Capture the cell that displays the provided text and extract its (x, y) central coordinate. 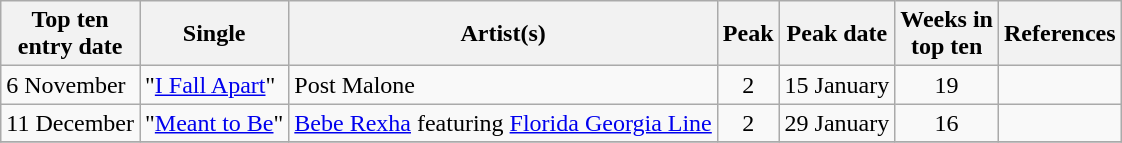
Top tenentry date (70, 34)
Bebe Rexha featuring Florida Georgia Line (503, 123)
"Meant to Be" (214, 123)
Post Malone (503, 85)
19 (947, 85)
11 December (70, 123)
Single (214, 34)
Artist(s) (503, 34)
29 January (837, 123)
6 November (70, 85)
"I Fall Apart" (214, 85)
15 January (837, 85)
Weeks intop ten (947, 34)
Peak (748, 34)
Peak date (837, 34)
References (1060, 34)
16 (947, 123)
